Detect which cell encompasses the target text, then output its [X, Y] center coordinate. 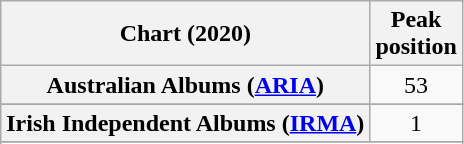
Irish Independent Albums (IRMA) [186, 123]
Australian Albums (ARIA) [186, 85]
1 [416, 123]
53 [416, 85]
Peakposition [416, 34]
Chart (2020) [186, 34]
